Extract the [X, Y] coordinate from the center of the cell holding the provided text.  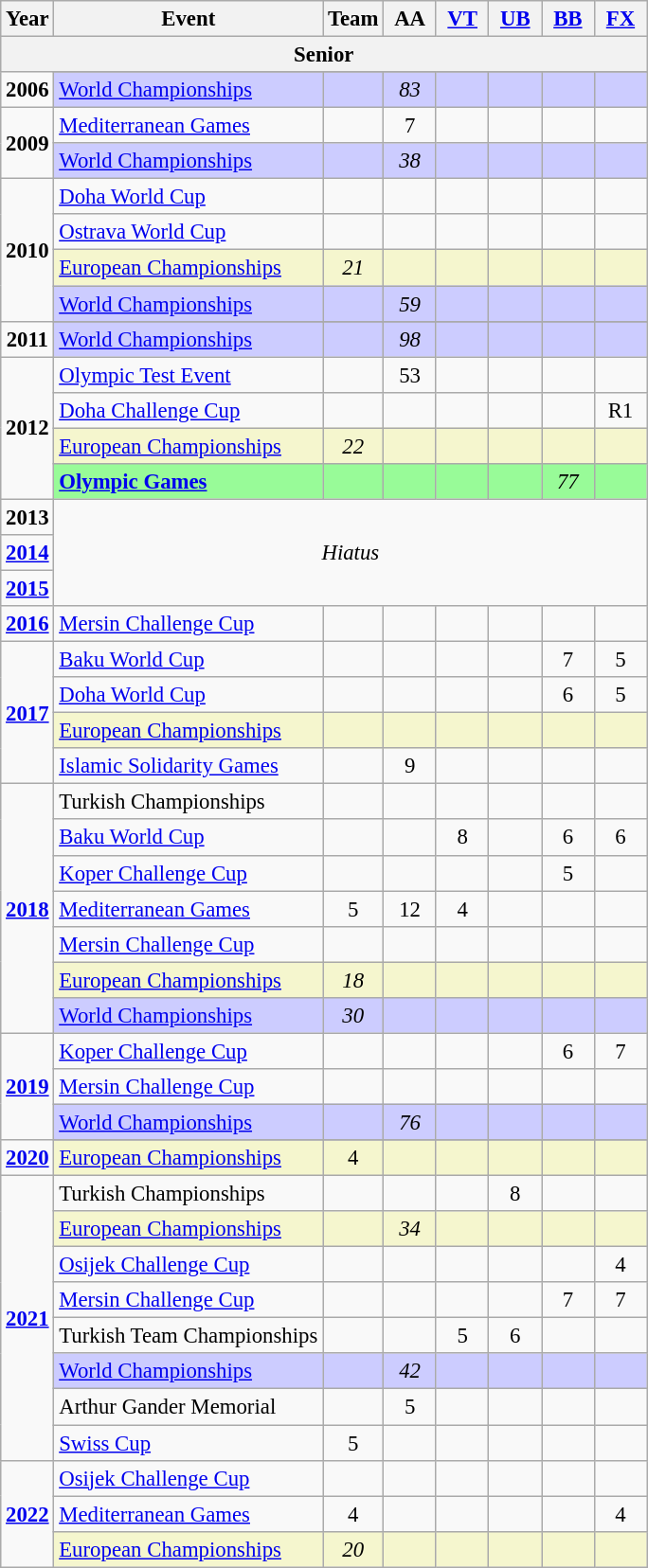
VT [462, 19]
77 [568, 482]
UB [515, 19]
R1 [621, 410]
2016 [27, 624]
2009 [27, 144]
76 [410, 1122]
2017 [27, 713]
30 [353, 1016]
2010 [27, 250]
Ostrava World Cup [189, 232]
Turkish Team Championships [189, 1336]
2014 [27, 553]
Swiss Cup [189, 1443]
38 [410, 161]
BB [568, 19]
Islamic Solidarity Games [189, 766]
22 [353, 446]
Senior [324, 55]
42 [410, 1372]
AA [410, 19]
53 [410, 375]
Hiatus [351, 553]
2013 [27, 517]
Team [353, 19]
2021 [27, 1318]
2006 [27, 90]
12 [410, 909]
2011 [27, 339]
2015 [27, 588]
21 [353, 268]
Event [189, 19]
34 [410, 1229]
59 [410, 304]
Arthur Gander Memorial [189, 1407]
2019 [27, 1087]
FX [621, 19]
Olympic Games [189, 482]
2022 [27, 1513]
Doha Challenge Cup [189, 410]
20 [353, 1549]
98 [410, 339]
Year [27, 19]
83 [410, 90]
2020 [27, 1158]
18 [353, 980]
2012 [27, 428]
9 [410, 766]
2018 [27, 909]
Olympic Test Event [189, 375]
